Provide the (x, y) coordinate of the cell's center where the given text is located.  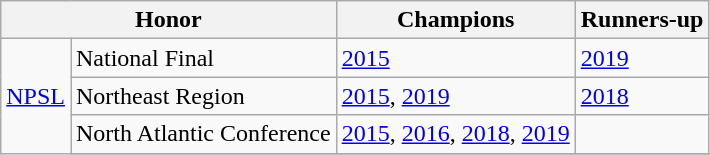
National Final (203, 58)
Champions (456, 20)
North Atlantic Conference (203, 134)
2015, 2019 (456, 96)
Honor (168, 20)
Northeast Region (203, 96)
2015 (456, 58)
2019 (642, 58)
Runners-up (642, 20)
NPSL (36, 96)
2018 (642, 96)
2015, 2016, 2018, 2019 (456, 134)
